Capture the cell that displays the provided text and extract its [X, Y] central coordinate. 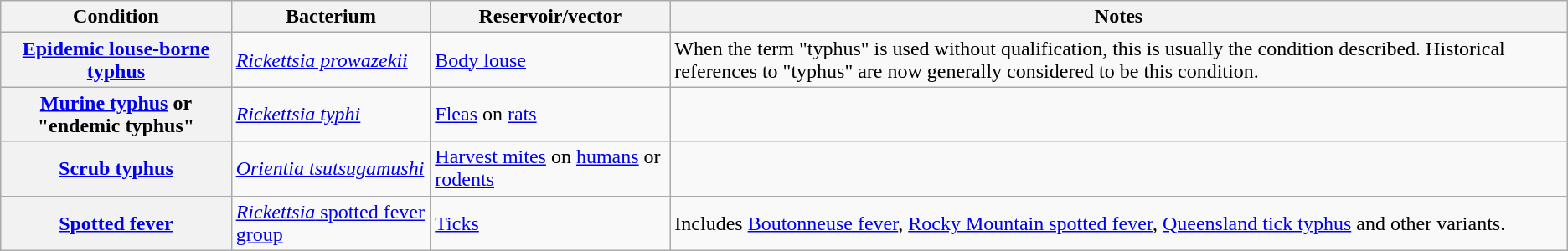
Rickettsia typhi [331, 114]
Epidemic louse-borne typhus [116, 60]
Body louse [550, 60]
Bacterium [331, 17]
Notes [1119, 17]
Fleas on rats [550, 114]
Murine typhus or "endemic typhus" [116, 114]
Condition [116, 17]
Spotted fever [116, 223]
Includes Boutonneuse fever, Rocky Mountain spotted fever, Queensland tick typhus and other variants. [1119, 223]
Orientia tsutsugamushi [331, 169]
Rickettsia prowazekii [331, 60]
Rickettsia spotted fever group [331, 223]
Reservoir/vector [550, 17]
Harvest mites on humans or rodents [550, 169]
Scrub typhus [116, 169]
Ticks [550, 223]
